Return [x, y] of the center of cell containing provided text 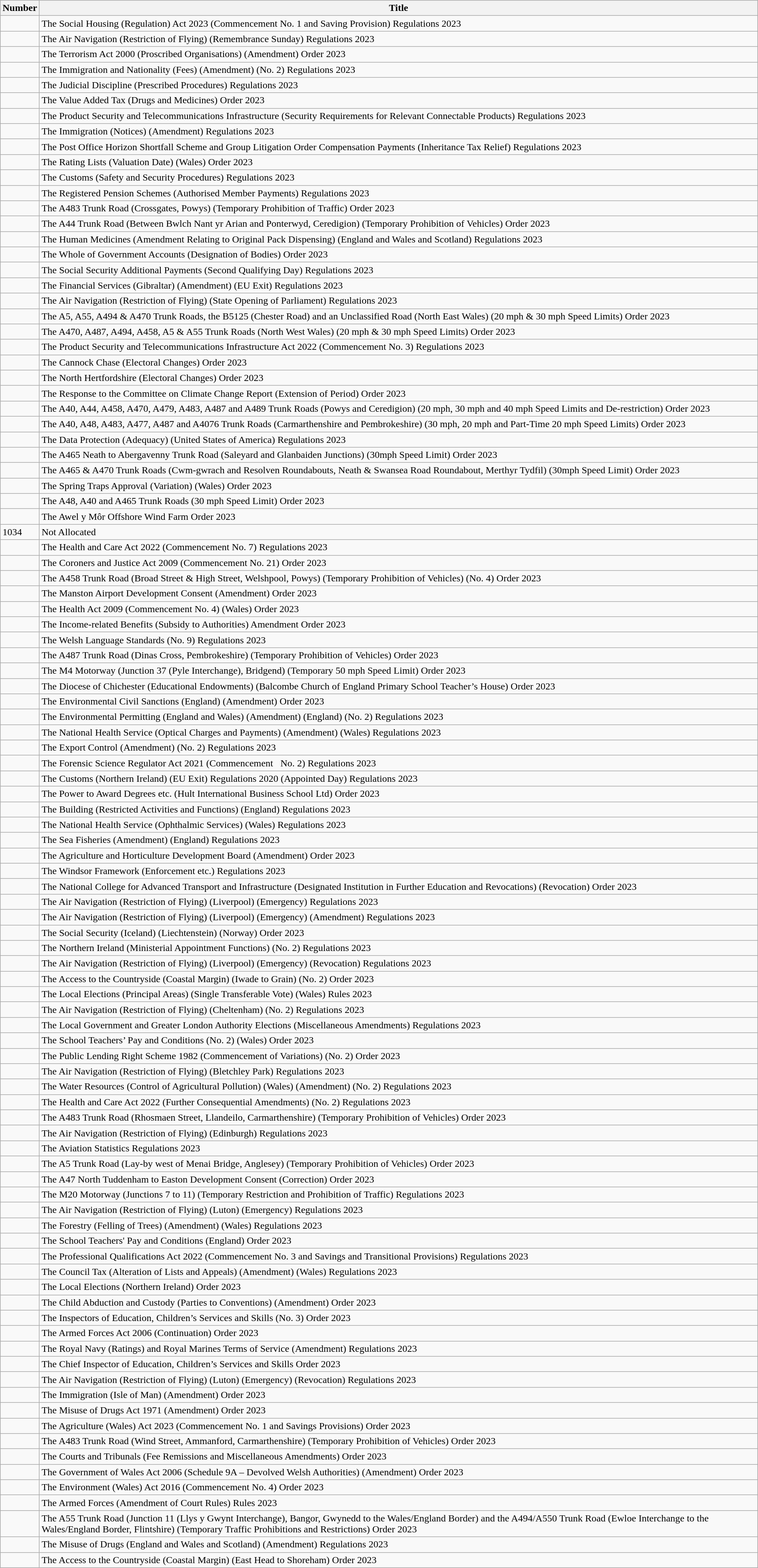
The Agriculture (Wales) Act 2023 (Commencement No. 1 and Savings Provisions) Order 2023 [398, 1425]
The Sea Fisheries (Amendment) (England) Regulations 2023 [398, 840]
The Immigration (Isle of Man) (Amendment) Order 2023 [398, 1395]
The Response to the Committee on Climate Change Report (Extension of Period) Order 2023 [398, 393]
The Inspectors of Education, Children’s Services and Skills (No. 3) Order 2023 [398, 1318]
The A5, A55, A494 & A470 Trunk Roads, the B5125 (Chester Road) and an Unclassified Road (North East Wales) (20 mph & 30 mph Speed Limits) Order 2023 [398, 316]
The Power to Award Degrees etc. (Hult International Business School Ltd) Order 2023 [398, 794]
The Air Navigation (Restriction of Flying) (Liverpool) (Emergency) (Revocation) Regulations 2023 [398, 964]
The National Health Service (Optical Charges and Payments) (Amendment) (Wales) Regulations 2023 [398, 732]
The Forensic Science Regulator Act 2021 (Commencement No. 2) Regulations 2023 [398, 763]
Not Allocated [398, 532]
Number [20, 8]
The Building (Restricted Activities and Functions) (England) Regulations 2023 [398, 809]
The Diocese of Chichester (Educational Endowments) (Balcombe Church of England Primary School Teacher’s House) Order 2023 [398, 686]
The A458 Trunk Road (Broad Street & High Street, Welshpool, Powys) (Temporary Prohibition of Vehicles) (No. 4) Order 2023 [398, 578]
The Local Government and Greater London Authority Elections (Miscellaneous Amendments) Regulations 2023 [398, 1025]
The Air Navigation (Restriction of Flying) (Luton) (Emergency) Regulations 2023 [398, 1210]
The Product Security and Telecommunications Infrastructure (Security Requirements for Relevant Connectable Products) Regulations 2023 [398, 116]
The Air Navigation (Restriction of Flying) (Liverpool) (Emergency) (Amendment) Regulations 2023 [398, 917]
The Windsor Framework (Enforcement etc.) Regulations 2023 [398, 871]
Title [398, 8]
The Customs (Northern Ireland) (EU Exit) Regulations 2020 (Appointed Day) Regulations 2023 [398, 779]
The Agriculture and Horticulture Development Board (Amendment) Order 2023 [398, 855]
The Local Elections (Principal Areas) (Single Transferable Vote) (Wales) Rules 2023 [398, 994]
The Customs (Safety and Security Procedures) Regulations 2023 [398, 177]
The Air Navigation (Restriction of Flying) (Bletchley Park) Regulations 2023 [398, 1071]
The Awel y Môr Offshore Wind Farm Order 2023 [398, 517]
The Courts and Tribunals (Fee Remissions and Miscellaneous Amendments) Order 2023 [398, 1457]
The Rating Lists (Valuation Date) (Wales) Order 2023 [398, 162]
The Post Office Horizon Shortfall Scheme and Group Litigation Order Compensation Payments (Inheritance Tax Relief) Regulations 2023 [398, 147]
The Child Abduction and Custody (Parties to Conventions) (Amendment) Order 2023 [398, 1302]
The Terrorism Act 2000 (Proscribed Organisations) (Amendment) Order 2023 [398, 54]
The Export Control (Amendment) (No. 2) Regulations 2023 [398, 748]
The Water Resources (Control of Agricultural Pollution) (Wales) (Amendment) (No. 2) Regulations 2023 [398, 1087]
The Air Navigation (Restriction of Flying) (State Opening of Parliament) Regulations 2023 [398, 301]
The Judicial Discipline (Prescribed Procedures) Regulations 2023 [398, 85]
The Air Navigation (Restriction of Flying) (Luton) (Emergency) (Revocation) Regulations 2023 [398, 1379]
The Human Medicines (Amendment Relating to Original Pack Dispensing) (England and Wales and Scotland) Regulations 2023 [398, 239]
The Data Protection (Adequacy) (United States of America) Regulations 2023 [398, 439]
The Northern Ireland (Ministerial Appointment Functions) (No. 2) Regulations 2023 [398, 948]
The M4 Motorway (Junction 37 (Pyle Interchange), Bridgend) (Temporary 50 mph Speed Limit) Order 2023 [398, 670]
The Health and Care Act 2022 (Further Consequential Amendments) (No. 2) Regulations 2023 [398, 1102]
The National College for Advanced Transport and Infrastructure (Designated Institution in Further Education and Revocations) (Revocation) Order 2023 [398, 886]
The School Teachers' Pay and Conditions (England) Order 2023 [398, 1241]
The Air Navigation (Restriction of Flying) (Cheltenham) (No. 2) Regulations 2023 [398, 1010]
The Misuse of Drugs (England and Wales and Scotland) (Amendment) Regulations 2023 [398, 1545]
The Immigration (Notices) (Amendment) Regulations 2023 [398, 131]
The Coroners and Justice Act 2009 (Commencement No. 21) Order 2023 [398, 563]
The Manston Airport Development Consent (Amendment) Order 2023 [398, 594]
The Social Security Additional Payments (Second Qualifying Day) Regulations 2023 [398, 270]
The Value Added Tax (Drugs and Medicines) Order 2023 [398, 100]
The Local Elections (Northern Ireland) Order 2023 [398, 1287]
The A465 Neath to Abergavenny Trunk Road (Saleyard and Glanbaiden Junctions) (30mph Speed Limit) Order 2023 [398, 455]
The Professional Qualifications Act 2022 (Commencement No. 3 and Savings and Transitional Provisions) Regulations 2023 [398, 1256]
The Royal Navy (Ratings) and Royal Marines Terms of Service (Amendment) Regulations 2023 [398, 1349]
The Armed Forces (Amendment of Court Rules) Rules 2023 [398, 1503]
The Air Navigation (Restriction of Flying) (Liverpool) (Emergency) Regulations 2023 [398, 902]
The Registered Pension Schemes (Authorised Member Payments) Regulations 2023 [398, 193]
The School Teachers’ Pay and Conditions (No. 2) (Wales) Order 2023 [398, 1040]
The Forestry (Felling of Trees) (Amendment) (Wales) Regulations 2023 [398, 1225]
The A44 Trunk Road (Between Bwlch Nant yr Arian and Ponterwyd, Ceredigion) (Temporary Prohibition of Vehicles) Order 2023 [398, 224]
The Social Housing (Regulation) Act 2023 (Commencement No. 1 and Saving Provision) Regulations 2023 [398, 23]
The Environment (Wales) Act 2016 (Commencement No. 4) Order 2023 [398, 1487]
The Access to the Countryside (Coastal Margin) (East Head to Shoreham) Order 2023 [398, 1560]
The Welsh Language Standards (No. 9) Regulations 2023 [398, 640]
The National Health Service (Ophthalmic Services) (Wales) Regulations 2023 [398, 825]
The A5 Trunk Road (Lay-by west of Menai Bridge, Anglesey) (Temporary Prohibition of Vehicles) Order 2023 [398, 1164]
The A483 Trunk Road (Crossgates, Powys) (Temporary Prohibition of Traffic) Order 2023 [398, 208]
The Council Tax (Alteration of Lists and Appeals) (Amendment) (Wales) Regulations 2023 [398, 1272]
The Armed Forces Act 2006 (Continuation) Order 2023 [398, 1333]
The Access to the Countryside (Coastal Margin) (Iwade to Grain) (No. 2) Order 2023 [398, 979]
The Financial Services (Gibraltar) (Amendment) (EU Exit) Regulations 2023 [398, 285]
The A47 North Tuddenham to Easton Development Consent (Correction) Order 2023 [398, 1179]
The M20 Motorway (Junctions 7 to 11) (Temporary Restriction and Prohibition of Traffic) Regulations 2023 [398, 1195]
The Whole of Government Accounts (Designation of Bodies) Order 2023 [398, 255]
The Environmental Permitting (England and Wales) (Amendment) (England) (No. 2) Regulations 2023 [398, 717]
The A470, A487, A494, A458, A5 & A55 Trunk Roads (North West Wales) (20 mph & 30 mph Speed Limits) Order 2023 [398, 332]
The Health and Care Act 2022 (Commencement No. 7) Regulations 2023 [398, 547]
The Product Security and Telecommunications Infrastructure Act 2022 (Commencement No. 3) Regulations 2023 [398, 347]
The Aviation Statistics Regulations 2023 [398, 1148]
The Income-related Benefits (Subsidy to Authorities) Amendment Order 2023 [398, 624]
The A483 Trunk Road (Wind Street, Ammanford, Carmarthenshire) (Temporary Prohibition of Vehicles) Order 2023 [398, 1441]
The A465 & A470 Trunk Roads (Cwm-gwrach and Resolven Roundabouts, Neath & Swansea Road Roundabout, Merthyr Tydfil) (30mph Speed Limit) Order 2023 [398, 470]
The Environmental Civil Sanctions (England) (Amendment) Order 2023 [398, 702]
The A483 Trunk Road (Rhosmaen Street, Llandeilo, Carmarthenshire) (Temporary Prohibition of Vehicles) Order 2023 [398, 1117]
The Air Navigation (Restriction of Flying) (Remembrance Sunday) Regulations 2023 [398, 39]
The Misuse of Drugs Act 1971 (Amendment) Order 2023 [398, 1410]
1034 [20, 532]
The Public Lending Right Scheme 1982 (Commencement of Variations) (No. 2) Order 2023 [398, 1056]
The A48, A40 and A465 Trunk Roads (30 mph Speed Limit) Order 2023 [398, 501]
The A487 Trunk Road (Dinas Cross, Pembrokeshire) (Temporary Prohibition of Vehicles) Order 2023 [398, 655]
The Air Navigation (Restriction of Flying) (Edinburgh) Regulations 2023 [398, 1133]
The Health Act 2009 (Commencement No. 4) (Wales) Order 2023 [398, 609]
The Spring Traps Approval (Variation) (Wales) Order 2023 [398, 486]
The Government of Wales Act 2006 (Schedule 9A – Devolved Welsh Authorities) (Amendment) Order 2023 [398, 1472]
The Cannock Chase (Electoral Changes) Order 2023 [398, 362]
The North Hertfordshire (Electoral Changes) Order 2023 [398, 378]
The Immigration and Nationality (Fees) (Amendment) (No. 2) Regulations 2023 [398, 70]
The Social Security (Iceland) (Liechtenstein) (Norway) Order 2023 [398, 932]
The Chief Inspector of Education, Children’s Services and Skills Order 2023 [398, 1364]
